Provide the [X, Y] coordinate of the cell's center where the given text is located.  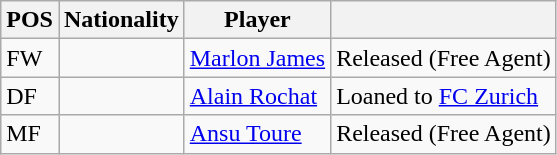
Player [257, 20]
Loaned to FC Zurich [444, 96]
Alain Rochat [257, 96]
FW [30, 58]
Nationality [121, 20]
DF [30, 96]
POS [30, 20]
MF [30, 134]
Ansu Toure [257, 134]
Marlon James [257, 58]
